Provide the [X, Y] coordinate of the cell's center where the given text is located.  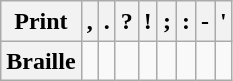
! [148, 21]
. [106, 21]
: [186, 21]
; [166, 21]
, [90, 21]
- [204, 21]
? [126, 21]
Print [41, 21]
Braille [41, 61]
' [224, 21]
